Scan for the cell matching the given text and deliver its [X, Y] coordinate at center. 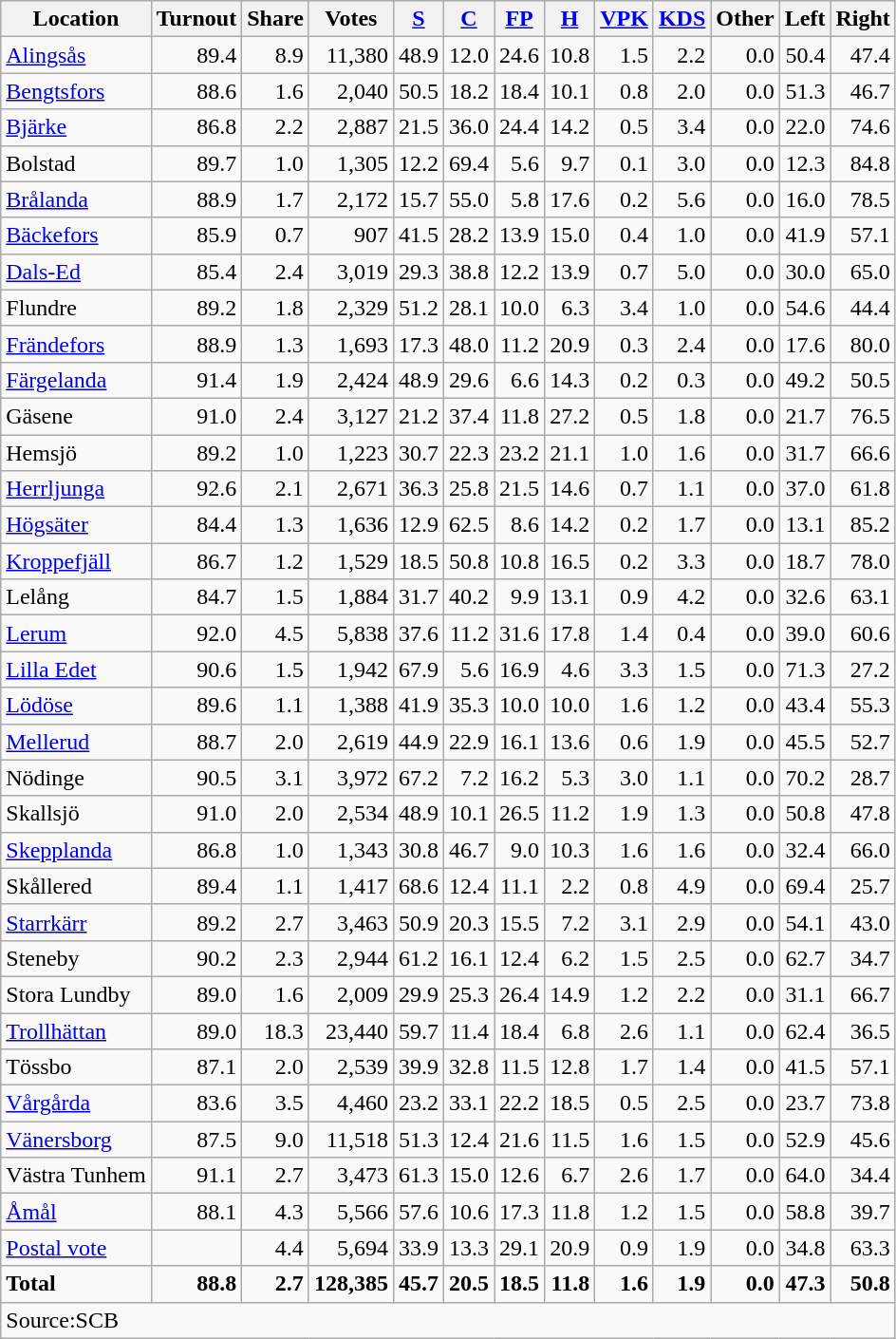
1,388 [351, 706]
Vårgårda [76, 1103]
22.9 [469, 742]
84.4 [196, 525]
45.5 [805, 742]
Lilla Edet [76, 669]
0.6 [625, 742]
Location [76, 19]
C [469, 19]
30.7 [418, 453]
34.8 [805, 1248]
88.6 [196, 91]
60.6 [863, 633]
Votes [351, 19]
24.4 [520, 127]
55.0 [469, 199]
31.6 [520, 633]
1,529 [351, 561]
Nödinge [76, 778]
35.3 [469, 706]
2,944 [351, 958]
39.7 [863, 1212]
62.5 [469, 525]
12.0 [469, 55]
4.5 [275, 633]
20.3 [469, 922]
91.1 [196, 1176]
48.0 [469, 344]
Total [76, 1284]
92.0 [196, 633]
5,566 [351, 1212]
34.4 [863, 1176]
83.6 [196, 1103]
Högsäter [76, 525]
11.4 [469, 1030]
Alingsås [76, 55]
3,127 [351, 416]
84.8 [863, 163]
Vänersborg [76, 1140]
18.3 [275, 1030]
44.9 [418, 742]
29.3 [418, 272]
47.8 [863, 814]
86.7 [196, 561]
Share [275, 19]
89.6 [196, 706]
47.3 [805, 1284]
23,440 [351, 1030]
2.9 [681, 922]
47.4 [863, 55]
6.3 [569, 308]
49.2 [805, 380]
12.9 [418, 525]
Åmål [76, 1212]
8.6 [520, 525]
6.8 [569, 1030]
4,460 [351, 1103]
74.6 [863, 127]
Source:SCB [448, 1320]
6.6 [520, 380]
17.8 [569, 633]
62.7 [805, 958]
2,329 [351, 308]
3,463 [351, 922]
Tössbo [76, 1067]
29.9 [418, 994]
Brålanda [76, 199]
36.0 [469, 127]
39.9 [418, 1067]
2,671 [351, 489]
1,636 [351, 525]
87.5 [196, 1140]
8.9 [275, 55]
37.0 [805, 489]
21.2 [418, 416]
1,693 [351, 344]
26.4 [520, 994]
37.4 [469, 416]
10.6 [469, 1212]
67.9 [418, 669]
4.4 [275, 1248]
11,380 [351, 55]
12.6 [520, 1176]
1,223 [351, 453]
66.7 [863, 994]
25.8 [469, 489]
33.1 [469, 1103]
907 [351, 236]
51.2 [418, 308]
65.0 [863, 272]
15.5 [520, 922]
90.5 [196, 778]
32.6 [805, 597]
80.0 [863, 344]
40.2 [469, 597]
92.6 [196, 489]
Hemsjö [76, 453]
Gäsene [76, 416]
12.8 [569, 1067]
15.7 [418, 199]
4.9 [681, 886]
18.7 [805, 561]
Postal vote [76, 1248]
Bolstad [76, 163]
43.4 [805, 706]
0.1 [625, 163]
66.0 [863, 850]
30.8 [418, 850]
52.7 [863, 742]
21.1 [569, 453]
85.2 [863, 525]
11,518 [351, 1140]
37.6 [418, 633]
Frändefors [76, 344]
1,884 [351, 597]
36.5 [863, 1030]
2,009 [351, 994]
16.5 [569, 561]
KDS [681, 19]
9.7 [569, 163]
29.1 [520, 1248]
90.6 [196, 669]
89.7 [196, 163]
2,534 [351, 814]
28.2 [469, 236]
64.0 [805, 1176]
61.8 [863, 489]
Left [805, 19]
61.2 [418, 958]
21.6 [520, 1140]
63.3 [863, 1248]
3.5 [275, 1103]
1,417 [351, 886]
4.3 [275, 1212]
Bjärke [76, 127]
71.3 [805, 669]
2.1 [275, 489]
Färgelanda [76, 380]
23.7 [805, 1103]
78.5 [863, 199]
4.2 [681, 597]
34.7 [863, 958]
Flundre [76, 308]
76.5 [863, 416]
57.6 [418, 1212]
Starrkärr [76, 922]
73.8 [863, 1103]
3,473 [351, 1176]
Lödöse [76, 706]
32.4 [805, 850]
44.4 [863, 308]
55.3 [863, 706]
22.0 [805, 127]
Mellerud [76, 742]
28.1 [469, 308]
88.7 [196, 742]
67.2 [418, 778]
50.9 [418, 922]
36.3 [418, 489]
1,343 [351, 850]
28.7 [863, 778]
1,305 [351, 163]
Other [745, 19]
5.0 [681, 272]
Steneby [76, 958]
39.0 [805, 633]
14.6 [569, 489]
87.1 [196, 1067]
88.1 [196, 1212]
25.7 [863, 886]
Dals-Ed [76, 272]
10.3 [569, 850]
4.6 [569, 669]
2,887 [351, 127]
90.2 [196, 958]
2,040 [351, 91]
32.8 [469, 1067]
16.2 [520, 778]
22.2 [520, 1103]
30.0 [805, 272]
Turnout [196, 19]
54.1 [805, 922]
Skallsjö [76, 814]
20.5 [469, 1284]
FP [520, 19]
85.9 [196, 236]
Lelång [76, 597]
Skepplanda [76, 850]
VPK [625, 19]
84.7 [196, 597]
H [569, 19]
128,385 [351, 1284]
31.1 [805, 994]
70.2 [805, 778]
16.0 [805, 199]
13.3 [469, 1248]
25.3 [469, 994]
Stora Lundby [76, 994]
43.0 [863, 922]
5.3 [569, 778]
Herrljunga [76, 489]
63.1 [863, 597]
52.9 [805, 1140]
45.7 [418, 1284]
16.9 [520, 669]
11.1 [520, 886]
6.7 [569, 1176]
Kroppefjäll [76, 561]
Skållered [76, 886]
21.7 [805, 416]
61.3 [418, 1176]
18.2 [469, 91]
1,942 [351, 669]
Västra Tunhem [76, 1176]
12.3 [805, 163]
3,972 [351, 778]
59.7 [418, 1030]
2,539 [351, 1067]
Lerum [76, 633]
26.5 [520, 814]
38.8 [469, 272]
2,172 [351, 199]
68.6 [418, 886]
5,838 [351, 633]
3,019 [351, 272]
62.4 [805, 1030]
S [418, 19]
50.4 [805, 55]
5,694 [351, 1248]
54.6 [805, 308]
2,619 [351, 742]
22.3 [469, 453]
Trollhättan [76, 1030]
85.4 [196, 272]
88.8 [196, 1284]
6.2 [569, 958]
14.9 [569, 994]
5.8 [520, 199]
58.8 [805, 1212]
2,424 [351, 380]
Bäckefors [76, 236]
2.3 [275, 958]
29.6 [469, 380]
Right [863, 19]
33.9 [418, 1248]
24.6 [520, 55]
Bengtsfors [76, 91]
14.3 [569, 380]
91.4 [196, 380]
9.9 [520, 597]
45.6 [863, 1140]
13.6 [569, 742]
66.6 [863, 453]
78.0 [863, 561]
